Pinpoint the cell where the given text exists, returning its [x, y] midpoint coordinate. 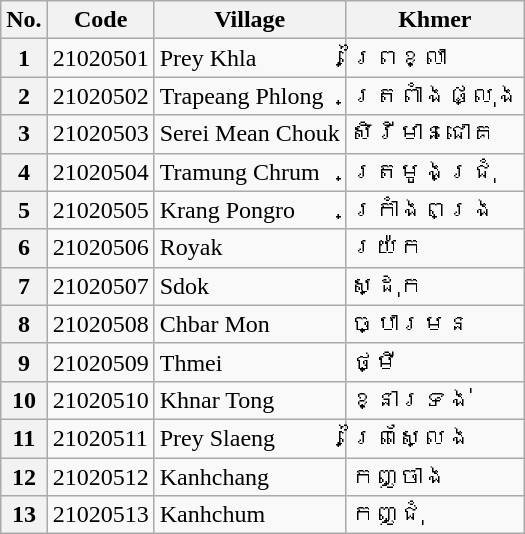
11 [24, 438]
21020501 [100, 58]
Krang Pongro [250, 210]
សិរីមានជោគ [434, 134]
ក្រាំងពង្រ [434, 210]
1 [24, 58]
21020512 [100, 477]
Kanhchang [250, 477]
13 [24, 515]
កញ្ចាង [434, 477]
ព្រៃខ្លា [434, 58]
ច្បារមន [434, 324]
Prey Slaeng [250, 438]
21020508 [100, 324]
Kanhchum [250, 515]
21020507 [100, 286]
Tramung Chrum [250, 172]
12 [24, 477]
21020511 [100, 438]
Chbar Mon [250, 324]
No. [24, 20]
Thmei [250, 362]
2 [24, 96]
Khmer [434, 20]
Code [100, 20]
Sdok [250, 286]
រយ៉ក [434, 248]
21020513 [100, 515]
21020506 [100, 248]
4 [24, 172]
ស្ដុក [434, 286]
ខ្នារទង់ [434, 400]
ថ្មី [434, 362]
ព្រៃស្លែង [434, 438]
21020502 [100, 96]
កញ្ជុំ [434, 515]
6 [24, 248]
5 [24, 210]
8 [24, 324]
7 [24, 286]
9 [24, 362]
21020505 [100, 210]
Khnar Tong [250, 400]
ត្រមូងជ្រុំ [434, 172]
Trapeang Phlong [250, 96]
3 [24, 134]
Village [250, 20]
Royak [250, 248]
21020504 [100, 172]
ត្រពាំងផ្លុង [434, 96]
Serei Mean Chouk [250, 134]
21020503 [100, 134]
10 [24, 400]
Prey Khla [250, 58]
21020509 [100, 362]
21020510 [100, 400]
